Pinpoint the cell where the given text exists, returning its [x, y] midpoint coordinate. 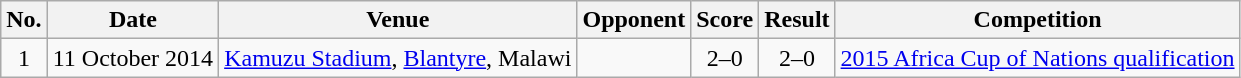
Date [132, 20]
Kamuzu Stadium, Blantyre, Malawi [398, 58]
11 October 2014 [132, 58]
Competition [1038, 20]
Score [725, 20]
2015 Africa Cup of Nations qualification [1038, 58]
1 [24, 58]
Venue [398, 20]
Result [797, 20]
No. [24, 20]
Opponent [634, 20]
